Determine the (x, y) coordinate at the center of the cell enclosing the given text.  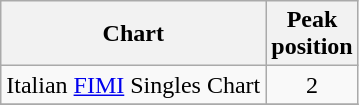
Italian FIMI Singles Chart (134, 85)
Peakposition (312, 34)
Chart (134, 34)
2 (312, 85)
